Return the (x, y) coordinate for the center point of the cell that contains the specified text.  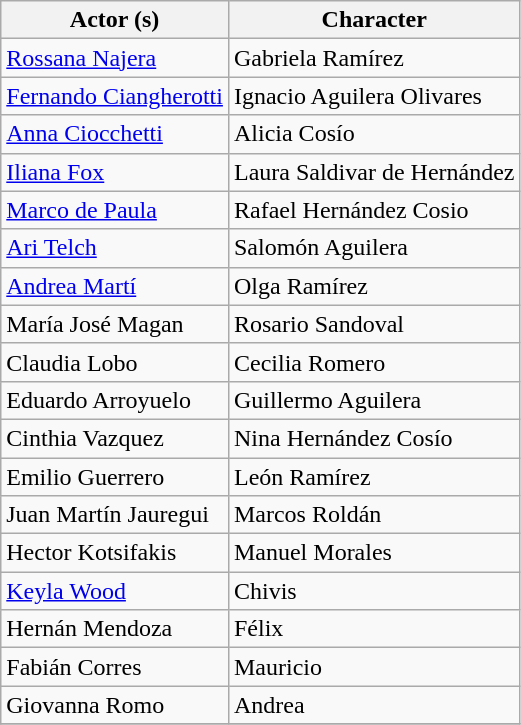
María José Magan (115, 324)
Cecilia Romero (374, 362)
Hector Kotsifakis (115, 553)
Cinthia Vazquez (115, 438)
Chivis (374, 591)
Ignacio Aguilera Olivares (374, 96)
Hernán Mendoza (115, 629)
Ari Telch (115, 248)
Eduardo Arroyuelo (115, 400)
Félix (374, 629)
Gabriela Ramírez (374, 58)
Giovanna Romo (115, 705)
Laura Saldivar de Hernández (374, 172)
Alicia Cosío (374, 134)
Guillermo Aguilera (374, 400)
León Ramírez (374, 477)
Mauricio (374, 667)
Juan Martín Jauregui (115, 515)
Rosario Sandoval (374, 324)
Anna Ciocchetti (115, 134)
Iliana Fox (115, 172)
Keyla Wood (115, 591)
Rossana Najera (115, 58)
Emilio Guerrero (115, 477)
Marcos Roldán (374, 515)
Olga Ramírez (374, 286)
Andrea Martí (115, 286)
Manuel Morales (374, 553)
Rafael Hernández Cosio (374, 210)
Fabián Corres (115, 667)
Actor (s) (115, 20)
Salomón Aguilera (374, 248)
Nina Hernández Cosío (374, 438)
Claudia Lobo (115, 362)
Fernando Ciangherotti (115, 96)
Marco de Paula (115, 210)
Andrea (374, 705)
Character (374, 20)
